Provide the (x, y) coordinate of the cell's center where the given text is located.  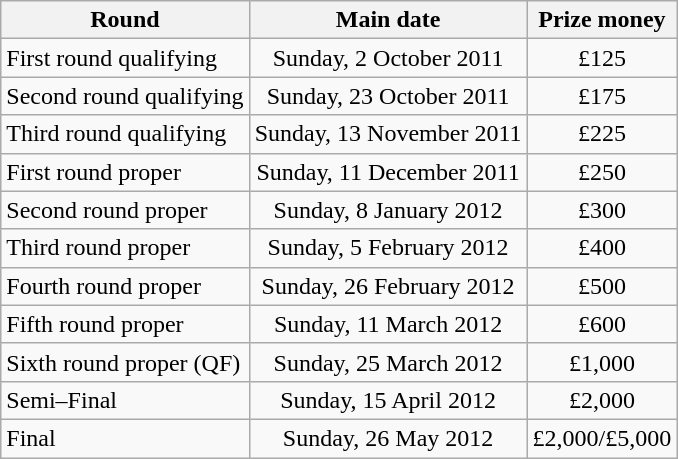
Second round proper (125, 210)
£2,000 (602, 400)
£500 (602, 286)
Sunday, 11 December 2011 (388, 172)
Semi–Final (125, 400)
Sunday, 8 January 2012 (388, 210)
Third round proper (125, 248)
Sunday, 5 February 2012 (388, 248)
Main date (388, 20)
Sunday, 26 February 2012 (388, 286)
Sunday, 11 March 2012 (388, 324)
£600 (602, 324)
Sunday, 15 April 2012 (388, 400)
£1,000 (602, 362)
Sunday, 13 November 2011 (388, 134)
Third round qualifying (125, 134)
£250 (602, 172)
Prize money (602, 20)
Sixth round proper (QF) (125, 362)
Final (125, 438)
£225 (602, 134)
Sunday, 2 October 2011 (388, 58)
First round proper (125, 172)
Sunday, 26 May 2012 (388, 438)
£400 (602, 248)
Fourth round proper (125, 286)
Round (125, 20)
£175 (602, 96)
£2,000/£5,000 (602, 438)
£125 (602, 58)
Second round qualifying (125, 96)
Fifth round proper (125, 324)
First round qualifying (125, 58)
£300 (602, 210)
Sunday, 23 October 2011 (388, 96)
Sunday, 25 March 2012 (388, 362)
